Determine the [x, y] coordinate at the center of the cell enclosing the given text.  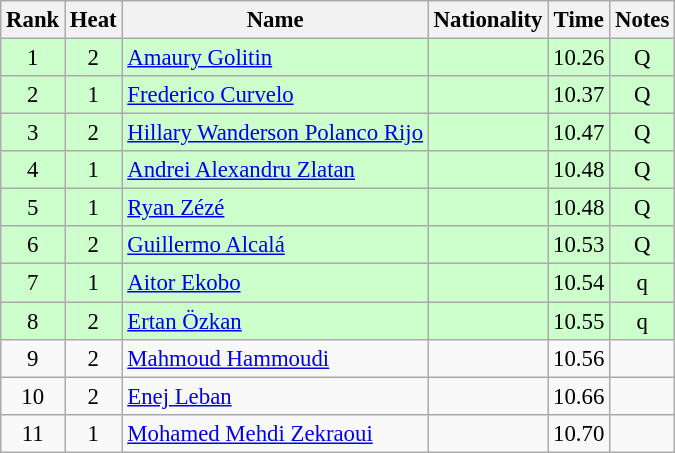
Ryan Zézé [275, 208]
10.26 [579, 58]
5 [33, 208]
Aitor Ekobo [275, 283]
Nationality [488, 20]
Frederico Curvelo [275, 95]
Rank [33, 20]
10.56 [579, 358]
Hillary Wanderson Polanco Rijo [275, 133]
7 [33, 283]
10.55 [579, 321]
11 [33, 433]
10.70 [579, 433]
8 [33, 321]
10.54 [579, 283]
Mahmoud Hammoudi [275, 358]
Guillermo Alcalá [275, 245]
Enej Leban [275, 396]
3 [33, 133]
10.66 [579, 396]
10 [33, 396]
10.53 [579, 245]
Time [579, 20]
Heat [94, 20]
Ertan Özkan [275, 321]
4 [33, 170]
6 [33, 245]
Notes [642, 20]
10.47 [579, 133]
9 [33, 358]
Name [275, 20]
10.37 [579, 95]
Amaury Golitin [275, 58]
Andrei Alexandru Zlatan [275, 170]
Mohamed Mehdi Zekraoui [275, 433]
